Output the (X, Y) coordinate of the center of the cell containing the given text.  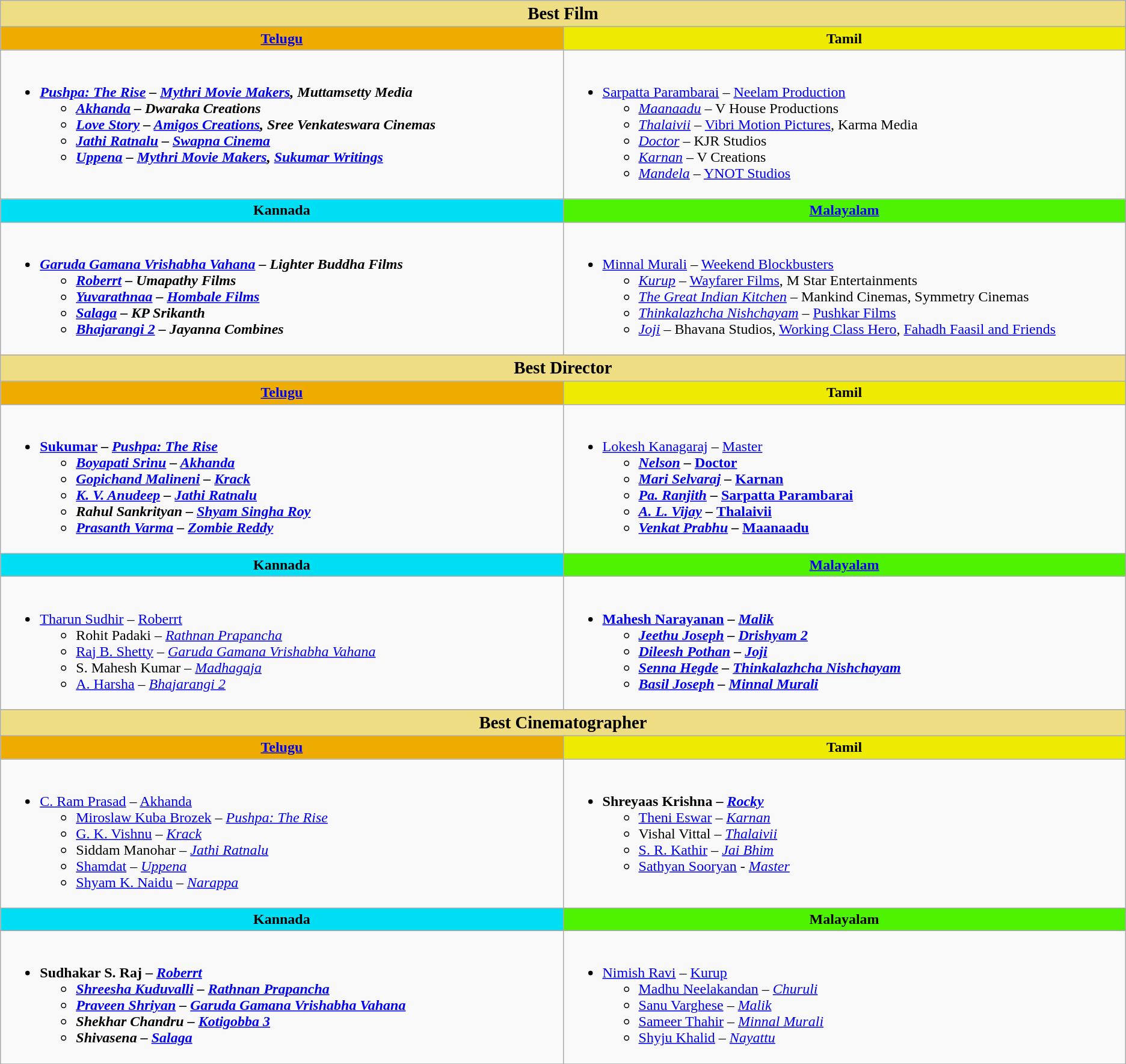
Nimish Ravi – KurupMadhu Neelakandan – ChuruliSanu Varghese – MalikSameer Thahir – Minnal MuraliShyju Khalid – Nayattu (844, 997)
Lokesh Kanagaraj – MasterNelson – DoctorMari Selvaraj – KarnanPa. Ranjith – Sarpatta ParambaraiA. L. Vijay – ThalaiviiVenkat Prabhu – Maanaadu (844, 479)
Shreyaas Krishna – RockyTheni Eswar – KarnanVishal Vittal – ThalaiviiS. R. Kathir – Jai BhimSathyan Sooryan - Master (844, 834)
Best Director (563, 368)
Mahesh Narayanan – MalikJeethu Joseph – Drishyam 2Dileesh Pothan – JojiSenna Hegde – Thinkalazhcha NishchayamBasil Joseph – Minnal Murali (844, 642)
Best Cinematographer (563, 722)
Best Film (563, 14)
